Find where the given text appears and provide that cell's center as [X, Y] coordinate. 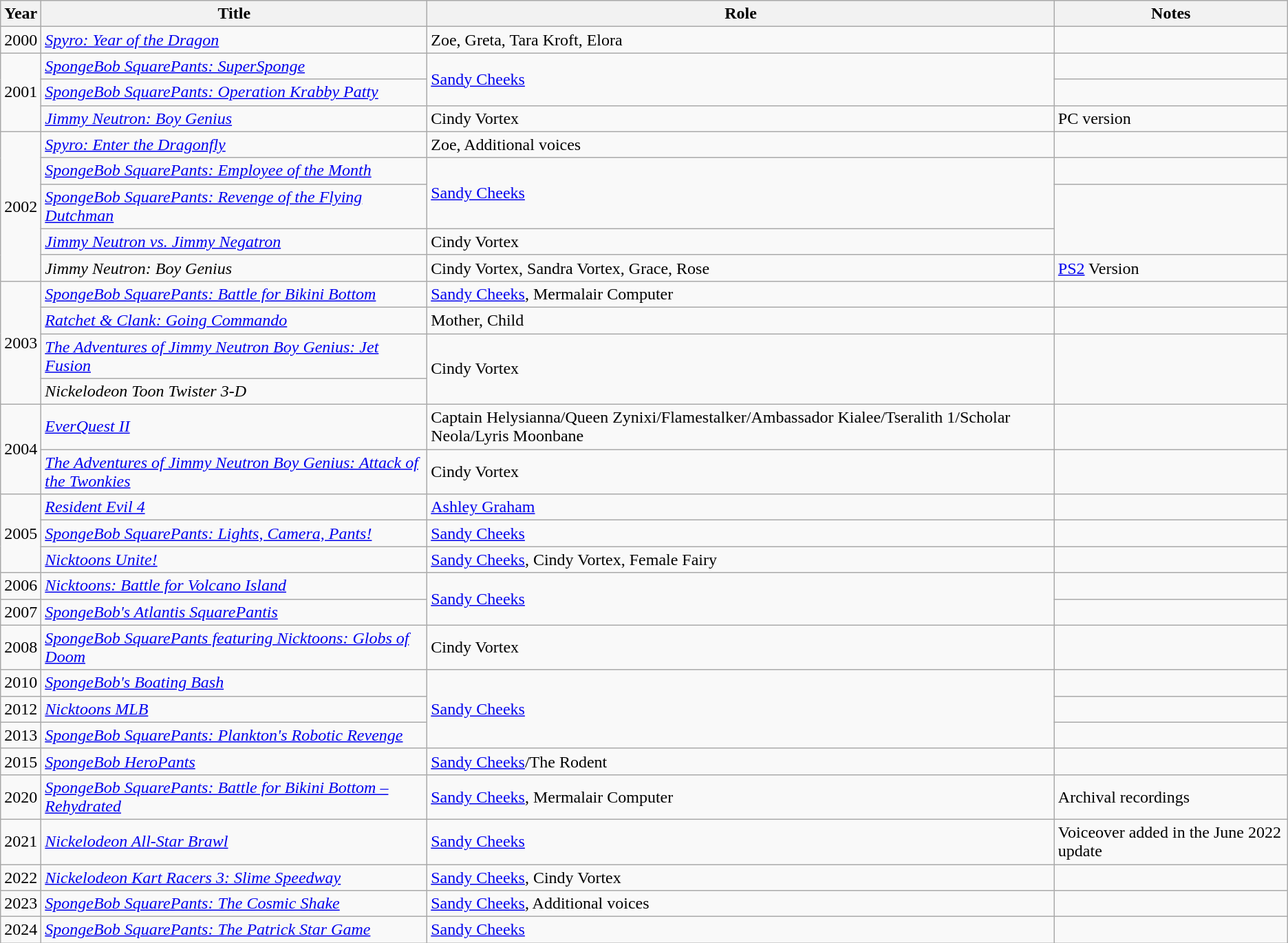
SpongeBob SquarePants: The Patrick Star Game [234, 930]
2021 [21, 841]
Archival recordings [1171, 797]
SpongeBob SquarePants: Battle for Bikini Bottom – Rehydrated [234, 797]
The Adventures of Jimmy Neutron Boy Genius: Jet Fusion [234, 355]
PS2 Version [1171, 268]
SpongeBob HeroPants [234, 761]
SpongeBob SquarePants: Employee of the Month [234, 171]
Sandy Cheeks/The Rodent [741, 761]
2004 [21, 449]
SpongeBob SquarePants: Operation Krabby Patty [234, 92]
Nicktoons: Battle for Volcano Island [234, 586]
SpongeBob SquarePants: Revenge of the Flying Dutchman [234, 206]
2006 [21, 586]
2020 [21, 797]
SpongeBob's Atlantis SquarePantis [234, 612]
2007 [21, 612]
Notes [1171, 14]
2015 [21, 761]
2013 [21, 735]
2023 [21, 904]
Zoe, Additional voices [741, 145]
Zoe, Greta, Tara Kroft, Elora [741, 40]
Cindy Vortex, Sandra Vortex, Grace, Rose [741, 268]
SpongeBob SquarePants featuring Nicktoons: Globs of Doom [234, 647]
2002 [21, 206]
2001 [21, 92]
Nickelodeon All-Star Brawl [234, 841]
2000 [21, 40]
2008 [21, 647]
Voiceover added in the June 2022 update [1171, 841]
Mother, Child [741, 320]
Title [234, 14]
2005 [21, 533]
Ratchet & Clank: Going Commando [234, 320]
Spyro: Year of the Dragon [234, 40]
Captain Helysianna/Queen Zynixi/Flamestalker/Ambassador Kialee/Tseralith 1/Scholar Neola/Lyris Moonbane [741, 427]
2010 [21, 683]
EverQuest II [234, 427]
SpongeBob SquarePants: Plankton's Robotic Revenge [234, 735]
Sandy Cheeks, Cindy Vortex [741, 878]
Nickelodeon Kart Racers 3: Slime Speedway [234, 878]
Ashley Graham [741, 507]
The Adventures of Jimmy Neutron Boy Genius: Attack of the Twonkies [234, 472]
2003 [21, 343]
Nicktoons MLB [234, 709]
2022 [21, 878]
Jimmy Neutron vs. Jimmy Negatron [234, 242]
Sandy Cheeks, Cindy Vortex, Female Fairy [741, 560]
Nickelodeon Toon Twister 3-D [234, 392]
Nicktoons Unite! [234, 560]
Year [21, 14]
SpongeBob SquarePants: The Cosmic Shake [234, 904]
2024 [21, 930]
Role [741, 14]
Resident Evil 4 [234, 507]
PC version [1171, 118]
SpongeBob SquarePants: Lights, Camera, Pants! [234, 533]
SpongeBob SquarePants: Battle for Bikini Bottom [234, 294]
SpongeBob's Boating Bash [234, 683]
2012 [21, 709]
Sandy Cheeks, Additional voices [741, 904]
Spyro: Enter the Dragonfly [234, 145]
SpongeBob SquarePants: SuperSponge [234, 66]
